Extract the [x, y] coordinate from the center of the cell holding the provided text.  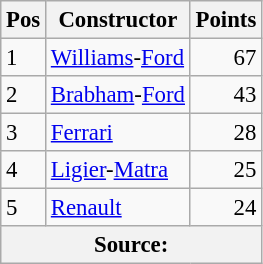
67 [226, 58]
Ligier-Matra [118, 170]
24 [226, 208]
Brabham-Ford [118, 95]
Ferrari [118, 133]
Renault [118, 208]
Points [226, 20]
Pos [24, 20]
5 [24, 208]
43 [226, 95]
3 [24, 133]
Source: [132, 245]
28 [226, 133]
2 [24, 95]
1 [24, 58]
Williams-Ford [118, 58]
Constructor [118, 20]
4 [24, 170]
25 [226, 170]
